Scan for the cell matching the given text and deliver its [x, y] coordinate at center. 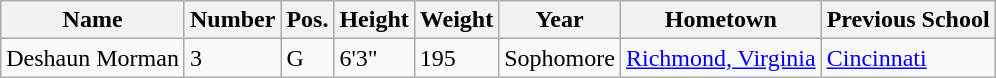
Height [374, 20]
Name [93, 20]
195 [456, 58]
Sophomore [560, 58]
G [308, 58]
Weight [456, 20]
Cincinnati [908, 58]
Number [232, 20]
Hometown [720, 20]
Richmond, Virginia [720, 58]
6'3" [374, 58]
3 [232, 58]
Year [560, 20]
Deshaun Morman [93, 58]
Pos. [308, 20]
Previous School [908, 20]
